Capture the cell that displays the provided text and extract its (X, Y) central coordinate. 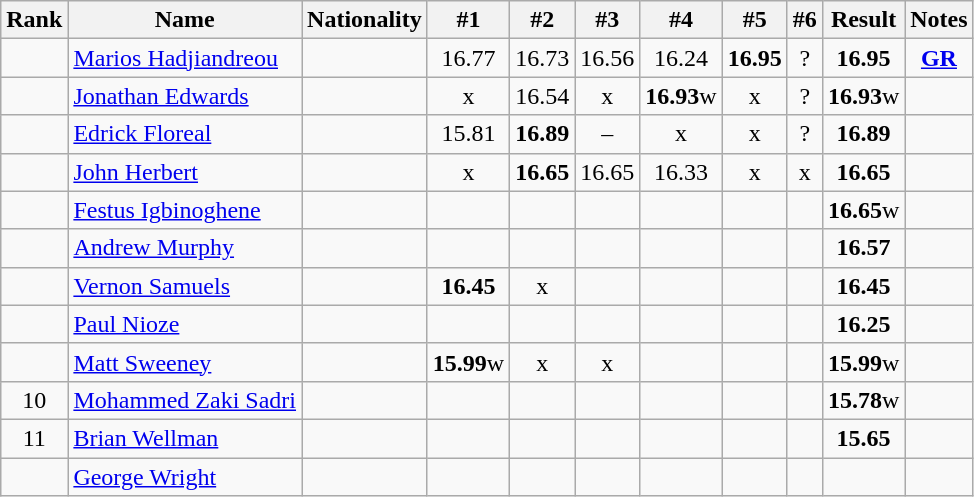
15.81 (468, 134)
16.54 (542, 96)
Rank (34, 20)
Paul Nioze (185, 324)
Name (185, 20)
16.25 (863, 324)
#5 (754, 20)
#1 (468, 20)
Andrew Murphy (185, 248)
Mohammed Zaki Sadri (185, 400)
16.24 (681, 58)
16.33 (681, 172)
Edrick Floreal (185, 134)
Notes (939, 20)
10 (34, 400)
15.78w (863, 400)
15.65 (863, 438)
John Herbert (185, 172)
11 (34, 438)
16.73 (542, 58)
Jonathan Edwards (185, 96)
Marios Hadjiandreou (185, 58)
16.65w (863, 210)
Vernon Samuels (185, 286)
George Wright (185, 477)
– (608, 134)
16.57 (863, 248)
16.77 (468, 58)
GR (939, 58)
Brian Wellman (185, 438)
#4 (681, 20)
#3 (608, 20)
16.56 (608, 58)
Matt Sweeney (185, 362)
Festus Igbinoghene (185, 210)
#2 (542, 20)
#6 (804, 20)
Nationality (365, 20)
Result (863, 20)
